For the text-containing cell, return its midpoint in [x, y] coordinate format. 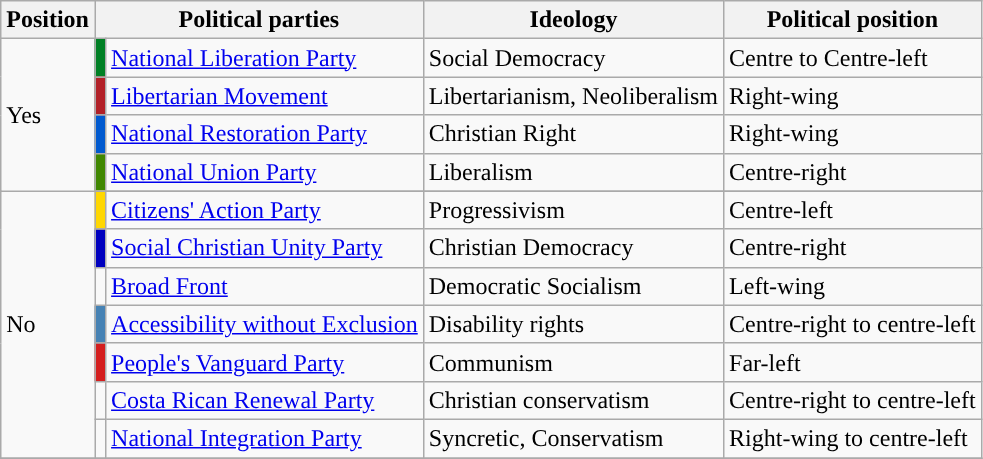
Social Democracy [573, 58]
Progressivism [573, 210]
Christian Democracy [573, 248]
Democratic Socialism [573, 286]
Christian Right [573, 134]
Political parties [258, 20]
Disability rights [573, 324]
Accessibility without Exclusion [265, 324]
Centre to Centre-left [853, 58]
Far-left [853, 362]
Libertarian Movement [265, 96]
Libertarianism, Neoliberalism [573, 96]
Christian conservatism [573, 400]
Centre-left [853, 210]
Communism [573, 362]
No [48, 324]
Social Christian Unity Party [265, 248]
National Union Party [265, 172]
National Integration Party [265, 438]
Ideology [573, 20]
Left-wing [853, 286]
People's Vanguard Party [265, 362]
Political position [853, 20]
National Restoration Party [265, 134]
Yes [48, 115]
National Liberation Party [265, 58]
Right-wing to centre-left [853, 438]
Position [48, 20]
Costa Rican Renewal Party [265, 400]
Liberalism [573, 172]
Syncretic, Conservatism [573, 438]
Citizens' Action Party [265, 210]
Broad Front [265, 286]
